Search for the cell housing the specified text and yield its (x, y) center coordinate. 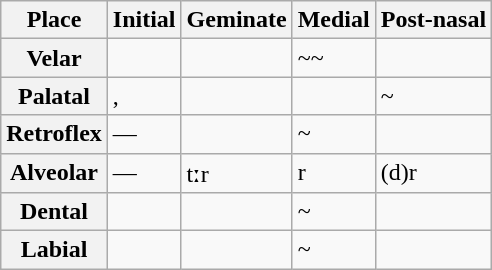
Alveolar (54, 173)
r (334, 173)
Medial (334, 20)
Geminate (236, 20)
Dental (54, 212)
(d)r (433, 173)
tːr (236, 173)
~~ (334, 58)
Post-nasal (433, 20)
Velar (54, 58)
Retroflex (54, 134)
Labial (54, 250)
Palatal (54, 96)
Place (54, 20)
, (144, 96)
Initial (144, 20)
